Output the (x, y) coordinate of the center of the cell containing the given text.  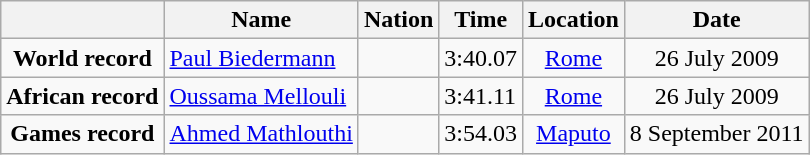
Location (574, 20)
Date (716, 20)
8 September 2011 (716, 134)
3:54.03 (481, 134)
Ahmed Mathlouthi (261, 134)
African record (82, 96)
Time (481, 20)
Paul Biedermann (261, 58)
Games record (82, 134)
Nation (398, 20)
Maputo (574, 134)
3:41.11 (481, 96)
3:40.07 (481, 58)
World record (82, 58)
Oussama Mellouli (261, 96)
Name (261, 20)
